Identify which cell holds the provided text, then report its (X, Y) central coordinate. 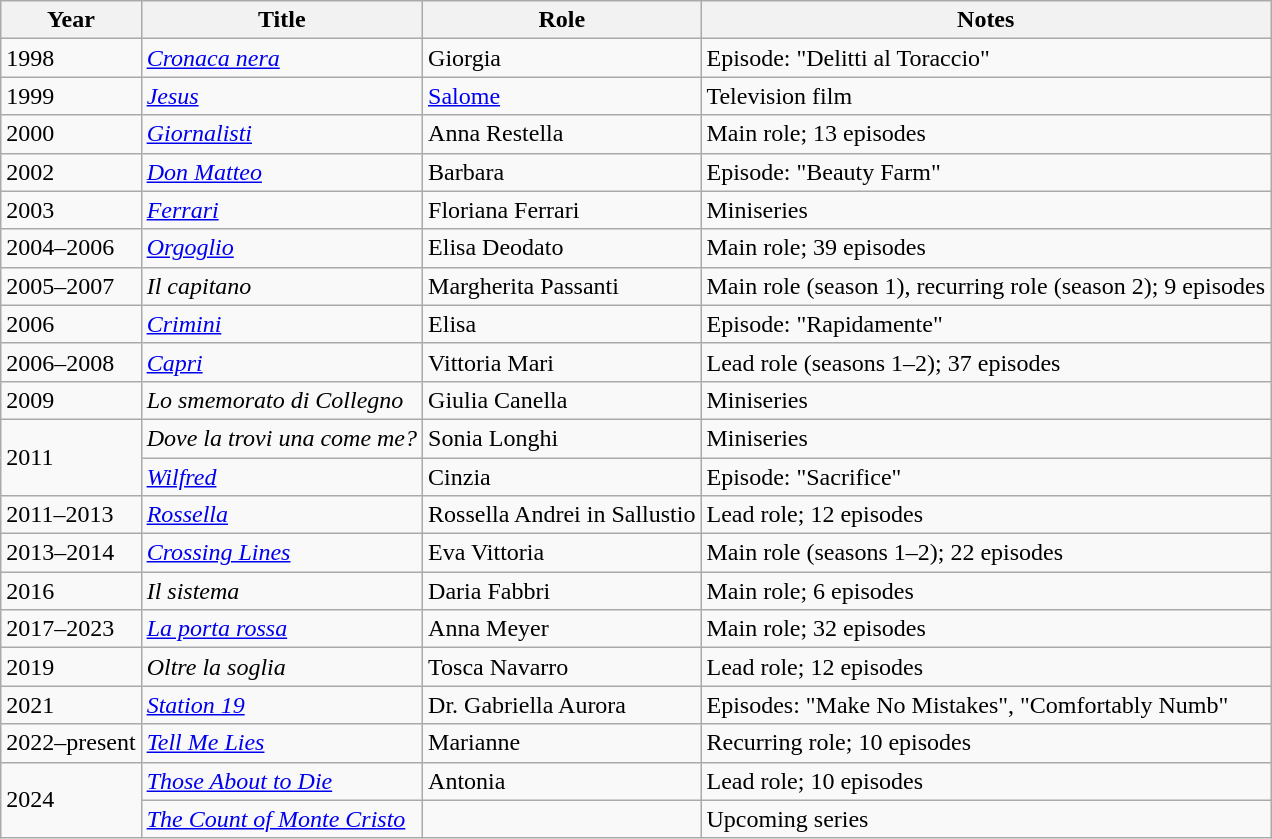
Dr. Gabriella Aurora (562, 705)
Cronaca nera (282, 58)
Sonia Longhi (562, 438)
2024 (71, 800)
Main role; 13 episodes (986, 134)
2002 (71, 172)
Anna Restella (562, 134)
2005–2007 (71, 286)
Television film (986, 96)
Episodes: "Make No Mistakes", "Comfortably Numb" (986, 705)
Title (282, 20)
Notes (986, 20)
Capri (282, 362)
Year (71, 20)
Lead role; 10 episodes (986, 781)
Cinzia (562, 477)
Margherita Passanti (562, 286)
2019 (71, 667)
Eva Vittoria (562, 553)
Upcoming series (986, 819)
Don Matteo (282, 172)
2022–present (71, 743)
Elisa (562, 324)
Giorgia (562, 58)
Main role (seasons 1–2); 22 episodes (986, 553)
2017–2023 (71, 629)
Orgoglio (282, 248)
Jesus (282, 96)
Anna Meyer (562, 629)
Rossella Andrei in Sallustio (562, 515)
2011–2013 (71, 515)
Main role (season 1), recurring role (season 2); 9 episodes (986, 286)
1998 (71, 58)
2000 (71, 134)
Main role; 39 episodes (986, 248)
Daria Fabbri (562, 591)
Recurring role; 10 episodes (986, 743)
Episode: "Sacrifice" (986, 477)
2011 (71, 457)
Floriana Ferrari (562, 210)
Marianne (562, 743)
2013–2014 (71, 553)
2009 (71, 400)
Role (562, 20)
The Count of Monte Cristo (282, 819)
Station 19 (282, 705)
Rossella (282, 515)
1999 (71, 96)
2004–2006 (71, 248)
Salome (562, 96)
2003 (71, 210)
Episode: "Beauty Farm" (986, 172)
Tosca Navarro (562, 667)
2006–2008 (71, 362)
Main role; 32 episodes (986, 629)
La porta rossa (282, 629)
Episode: "Delitti al Toraccio" (986, 58)
Giulia Canella (562, 400)
2021 (71, 705)
Tell Me Lies (282, 743)
Crimini (282, 324)
Crossing Lines (282, 553)
Wilfred (282, 477)
Lead role (seasons 1–2); 37 episodes (986, 362)
Oltre la soglia (282, 667)
Those About to Die (282, 781)
Il sistema (282, 591)
2006 (71, 324)
2016 (71, 591)
Elisa Deodato (562, 248)
Ferrari (282, 210)
Antonia (562, 781)
Barbara (562, 172)
Giornalisti (282, 134)
Il capitano (282, 286)
Main role; 6 episodes (986, 591)
Vittoria Mari (562, 362)
Episode: "Rapidamente" (986, 324)
Dove la trovi una come me? (282, 438)
Lo smemorato di Collegno (282, 400)
